Return [X, Y] of the center of cell containing provided text 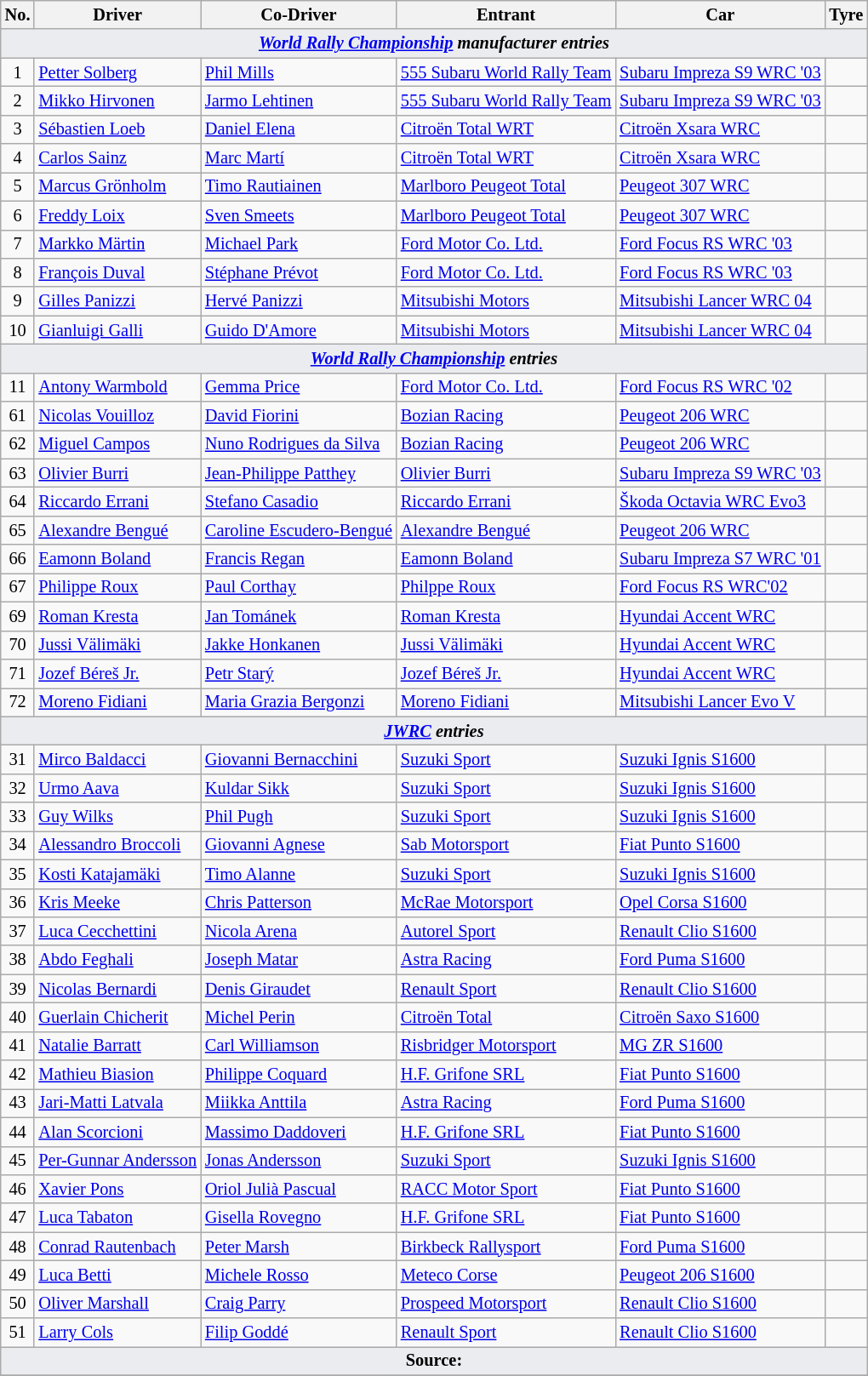
Phil Pugh [299, 817]
Philippe Coquard [299, 1075]
World Rally Championship manufacturer entries [434, 43]
10 [18, 330]
Meteco Corse [505, 1275]
Denis Giraudet [299, 989]
Nicolas Bernardi [117, 989]
Chris Patterson [299, 903]
Subaru Impreza S7 WRC '01 [720, 559]
Sébastien Loeb [117, 129]
46 [18, 1189]
Petr Starý [299, 673]
Philippe Roux [117, 587]
8 [18, 272]
Michel Perin [299, 1017]
48 [18, 1247]
32 [18, 788]
Oliver Marshall [117, 1304]
Marcus Grönholm [117, 186]
Gilles Panizzi [117, 301]
Jarmo Lehtinen [299, 100]
43 [18, 1103]
Carlos Sainz [117, 158]
41 [18, 1046]
Kris Meeke [117, 903]
MG ZR S1600 [720, 1046]
Guido D'Amore [299, 330]
Michael Park [299, 244]
Michele Rosso [299, 1275]
5 [18, 186]
Peter Marsh [299, 1247]
Jan Tománek [299, 616]
Markko Märtin [117, 244]
Giovanni Agnese [299, 845]
61 [18, 416]
3 [18, 129]
Joseph Matar [299, 960]
Prospeed Motorsport [505, 1304]
No. [18, 14]
Xavier Pons [117, 1189]
Guerlain Chicherit [117, 1017]
Ford Focus RS WRC'02 [720, 587]
Craig Parry [299, 1304]
Citroën Saxo S1600 [720, 1017]
Massimo Daddoveri [299, 1132]
63 [18, 473]
1 [18, 72]
Per-Gunnar Andersson [117, 1161]
Mirco Baldacci [117, 759]
Mathieu Biasion [117, 1075]
Antony Warmbold [117, 387]
Driver [117, 14]
65 [18, 530]
Nicola Arena [299, 931]
7 [18, 244]
Marc Martí [299, 158]
Kuldar Sikk [299, 788]
Caroline Escudero-Bengué [299, 530]
Conrad Rautenbach [117, 1247]
Gemma Price [299, 387]
34 [18, 845]
Larry Cols [117, 1333]
World Rally Championship entries [434, 358]
Autorel Sport [505, 931]
44 [18, 1132]
Škoda Octavia WRC Evo3 [720, 501]
35 [18, 874]
Citroën Total [505, 1017]
Luca Cecchettini [117, 931]
Freddy Loix [117, 215]
Giovanni Bernacchini [299, 759]
Alessandro Broccoli [117, 845]
Natalie Barratt [117, 1046]
Peugeot 206 S1600 [720, 1275]
Phil Mills [299, 72]
40 [18, 1017]
Sven Smeets [299, 215]
Philppe Roux [505, 587]
Nuno Rodrigues da Silva [299, 444]
Stefano Casadio [299, 501]
62 [18, 444]
33 [18, 817]
Oriol Julià Pascual [299, 1189]
Entrant [505, 14]
Hervé Panizzi [299, 301]
Timo Alanne [299, 874]
38 [18, 960]
Miikka Anttila [299, 1103]
51 [18, 1333]
Filip Goddé [299, 1333]
Jean-Philippe Patthey [299, 473]
70 [18, 645]
71 [18, 673]
Mitsubishi Lancer Evo V [720, 702]
Jakke Honkanen [299, 645]
Co-Driver [299, 14]
Nicolas Vouilloz [117, 416]
Jonas Andersson [299, 1161]
2 [18, 100]
Abdo Feghali [117, 960]
Stéphane Prévot [299, 272]
Jari-Matti Latvala [117, 1103]
Alan Scorcioni [117, 1132]
Carl Williamson [299, 1046]
Tyre [846, 14]
RACC Motor Sport [505, 1189]
Miguel Campos [117, 444]
9 [18, 301]
66 [18, 559]
Birkbeck Rallysport [505, 1247]
47 [18, 1218]
Maria Grazia Bergonzi [299, 702]
45 [18, 1161]
McRae Motorsport [505, 903]
11 [18, 387]
Risbridger Motorsport [505, 1046]
42 [18, 1075]
François Duval [117, 272]
37 [18, 931]
Luca Tabaton [117, 1218]
Mikko Hirvonen [117, 100]
Gianluigi Galli [117, 330]
36 [18, 903]
50 [18, 1304]
Kosti Katajamäki [117, 874]
31 [18, 759]
Francis Regan [299, 559]
39 [18, 989]
David Fiorini [299, 416]
64 [18, 501]
Opel Corsa S1600 [720, 903]
6 [18, 215]
69 [18, 616]
Paul Corthay [299, 587]
JWRC entries [434, 731]
Sab Motorsport [505, 845]
Urmo Aava [117, 788]
Daniel Elena [299, 129]
67 [18, 587]
49 [18, 1275]
72 [18, 702]
Luca Betti [117, 1275]
Ford Focus RS WRC '02 [720, 387]
Petter Solberg [117, 72]
Gisella Rovegno [299, 1218]
Timo Rautiainen [299, 186]
Car [720, 14]
4 [18, 158]
Source: [434, 1361]
Guy Wilks [117, 817]
